Locate the cell with the specified text and output its [x, y] center coordinate. 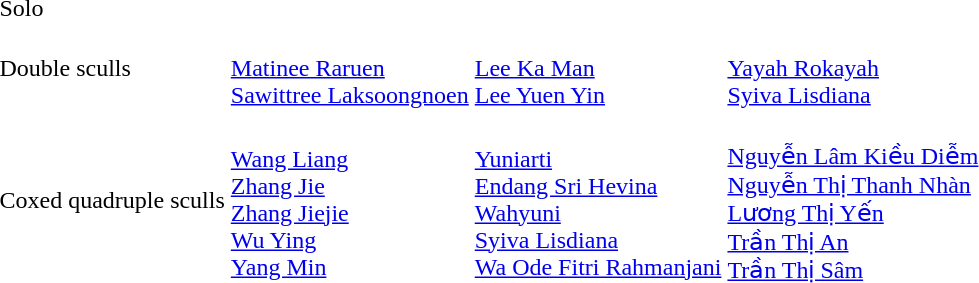
Matinee RaruenSawittree Laksoongnoen [350, 68]
Lee Ka ManLee Yuen Yin [598, 68]
